Return (X, Y) of the center of cell containing provided text 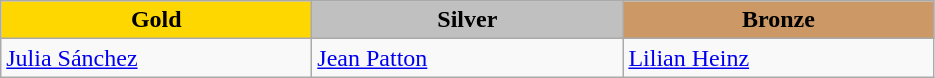
Bronze (778, 20)
Julia Sánchez (156, 58)
Silver (468, 20)
Gold (156, 20)
Lilian Heinz (778, 58)
Jean Patton (468, 58)
